Output the (X, Y) coordinate of the center of the cell containing the given text.  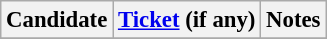
Candidate (57, 20)
Ticket (if any) (187, 20)
Notes (294, 20)
